Search for the cell housing the specified text and yield its [X, Y] center coordinate. 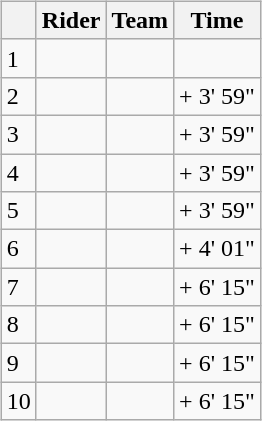
10 [18, 401]
1 [18, 58]
4 [18, 173]
3 [18, 134]
2 [18, 96]
6 [18, 249]
8 [18, 325]
5 [18, 211]
7 [18, 287]
+ 4' 01" [218, 249]
Team [140, 20]
Time [218, 20]
9 [18, 363]
Rider [71, 20]
